Capture the cell that displays the provided text and extract its (x, y) central coordinate. 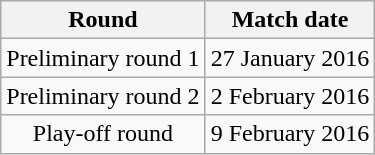
9 February 2016 (290, 134)
27 January 2016 (290, 58)
Match date (290, 20)
Play-off round (103, 134)
Preliminary round 1 (103, 58)
2 February 2016 (290, 96)
Preliminary round 2 (103, 96)
Round (103, 20)
